Capture the cell that displays the provided text and extract its [X, Y] central coordinate. 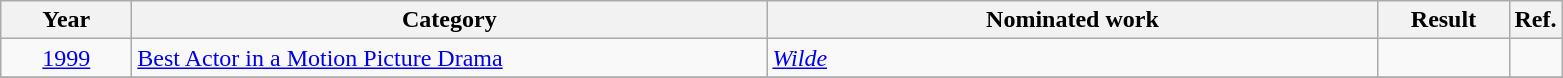
Nominated work [1072, 20]
Wilde [1072, 58]
Result [1444, 20]
Year [66, 20]
Best Actor in a Motion Picture Drama [450, 58]
Category [450, 20]
1999 [66, 58]
Ref. [1536, 20]
